Output the (X, Y) coordinate of the center of the cell containing the given text.  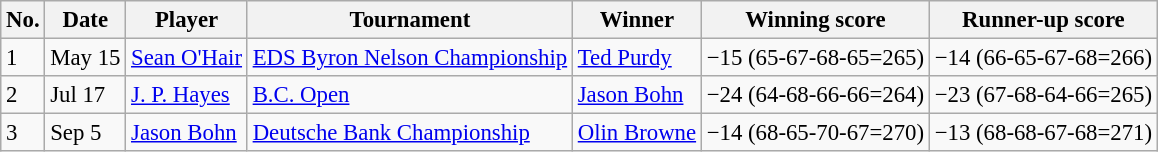
−24 (64-68-66-66=264) (815, 95)
Winner (636, 20)
Olin Browne (636, 133)
J. P. Hayes (187, 95)
−14 (68-65-70-67=270) (815, 133)
−13 (68-68-67-68=271) (1043, 133)
2 (23, 95)
Date (86, 20)
Jul 17 (86, 95)
B.C. Open (410, 95)
Runner-up score (1043, 20)
May 15 (86, 58)
1 (23, 58)
−15 (65-67-68-65=265) (815, 58)
No. (23, 20)
−23 (67-68-64-66=265) (1043, 95)
−14 (66-65-67-68=266) (1043, 58)
Sep 5 (86, 133)
Tournament (410, 20)
3 (23, 133)
Player (187, 20)
Deutsche Bank Championship (410, 133)
Winning score (815, 20)
EDS Byron Nelson Championship (410, 58)
Sean O'Hair (187, 58)
Ted Purdy (636, 58)
